Detect which cell encompasses the target text, then output its [x, y] center coordinate. 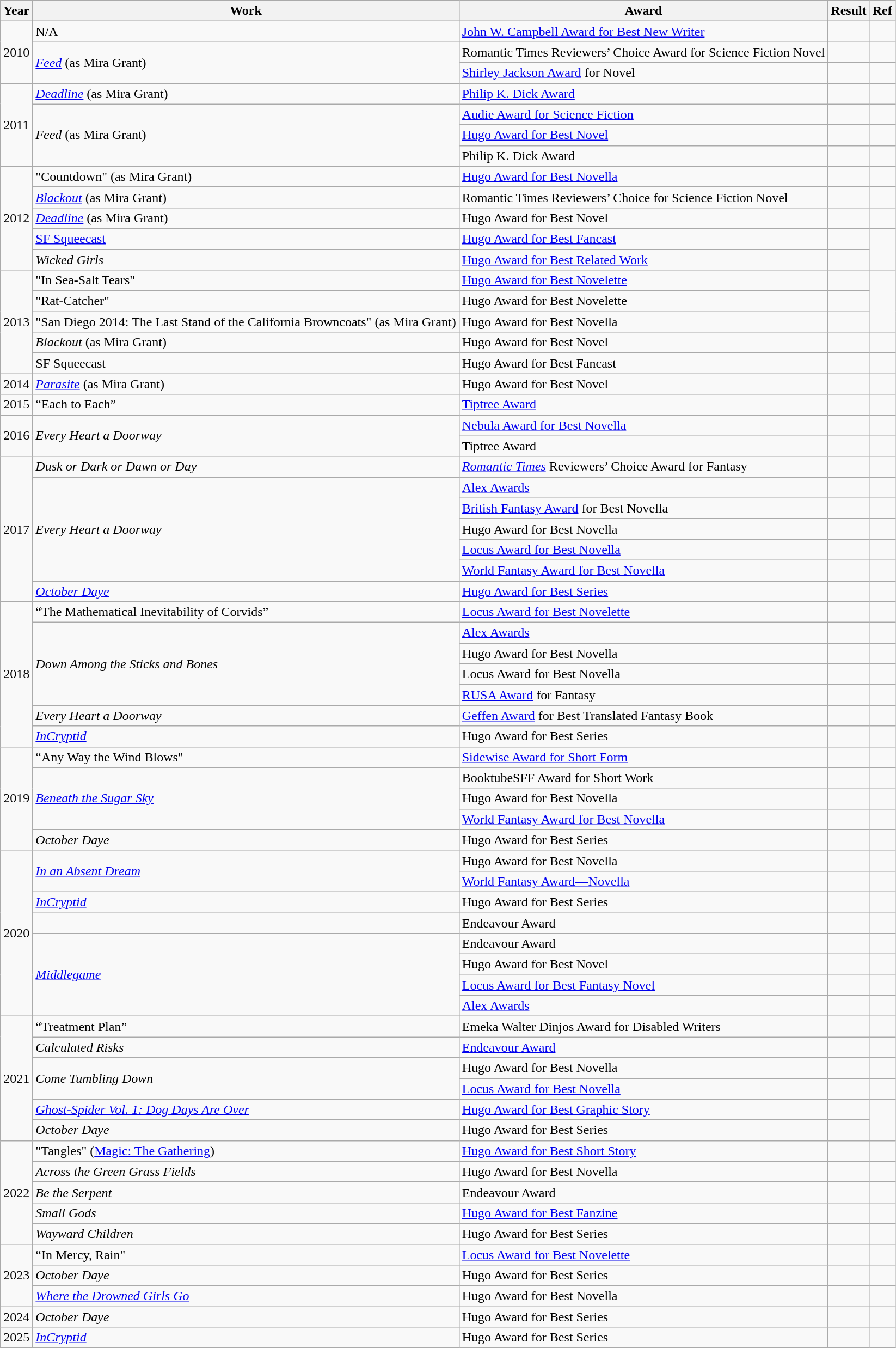
"San Diego 2014: The Last Stand of the California Browncoats" (as Mira Grant) [246, 322]
2021 [16, 1078]
Emeka Walter Dinjos Award for Disabled Writers [643, 1027]
Calculated Risks [246, 1047]
World Fantasy Award—Novella [643, 881]
“Treatment Plan” [246, 1027]
"Tangles" (Magic: The Gathering) [246, 1151]
RUSA Award for Fantasy [643, 695]
2015 [16, 405]
Dusk or Dark or Dawn or Day [246, 467]
2011 [16, 125]
2024 [16, 1317]
"In Sea-Salt Tears" [246, 280]
Romantic Times Reviewers’ Choice Award for Science Fiction Novel [643, 52]
Ghost-Spider Vol. 1: Dog Days Are Over [246, 1109]
Result [849, 11]
Work [246, 11]
2020 [16, 933]
Middlegame [246, 975]
Across the Green Grass Fields [246, 1172]
2010 [16, 52]
“In Mercy, Rain" [246, 1254]
Romantic Times Reviewers’ Choice for Science Fiction Novel [643, 197]
Come Tumbling Down [246, 1078]
Year [16, 11]
Hugo Award for Best Related Work [643, 260]
British Fantasy Award for Best Novella [643, 508]
Wicked Girls [246, 260]
BooktubeSFF Award for Short Work [643, 778]
2025 [16, 1338]
N/A [246, 32]
Ref [882, 11]
Sidewise Award for Short Form [643, 757]
“Each to Each” [246, 405]
Small Gods [246, 1213]
Hugo Award for Best Short Story [643, 1151]
Parasite (as Mira Grant) [246, 384]
Shirley Jackson Award for Novel [643, 73]
Hugo Award for Best Graphic Story [643, 1109]
2014 [16, 384]
Locus Award for Best Fantasy Novel [643, 985]
In an Absent Dream [246, 871]
John W. Campbell Award for Best New Writer [643, 32]
Award [643, 11]
Romantic Times Reviewers’ Choice Award for Fantasy [643, 467]
Nebula Award for Best Novella [643, 425]
2017 [16, 529]
2019 [16, 798]
2023 [16, 1275]
"Countdown" (as Mira Grant) [246, 176]
Wayward Children [246, 1234]
2016 [16, 436]
Where the Drowned Girls Go [246, 1296]
Be the Serpent [246, 1192]
Audie Award for Science Fiction [643, 114]
Beneath the Sugar Sky [246, 798]
2018 [16, 674]
2013 [16, 322]
"Rat-Catcher" [246, 301]
“Any Way the Wind Blows" [246, 757]
2022 [16, 1192]
Geffen Award for Best Translated Fantasy Book [643, 716]
Down Among the Sticks and Bones [246, 664]
Hugo Award for Best Fanzine [643, 1213]
2012 [16, 218]
“The Mathematical Inevitability of Corvids” [246, 612]
